Search for the cell housing the specified text and yield its [X, Y] center coordinate. 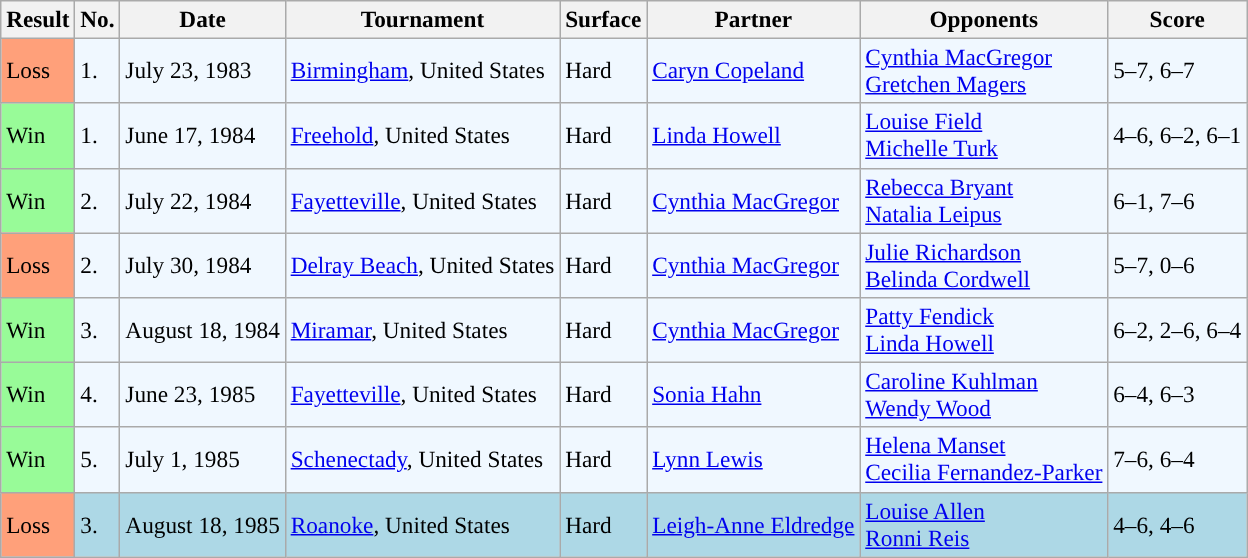
August 18, 1985 [202, 524]
Opponents [984, 19]
Louise Allen Ronni Reis [984, 524]
June 17, 1984 [202, 136]
Cynthia MacGregor Gretchen Magers [984, 70]
Linda Howell [754, 136]
No. [98, 19]
Miramar, United States [422, 330]
July 22, 1984 [202, 200]
Caroline Kuhlman Wendy Wood [984, 394]
Rebecca Bryant Natalia Leipus [984, 200]
July 30, 1984 [202, 264]
Schenectady, United States [422, 460]
Caryn Copeland [754, 70]
4. [98, 394]
Partner [754, 19]
Helena Manset Cecilia Fernandez-Parker [984, 460]
Patty Fendick Linda Howell [984, 330]
Leigh-Anne Eldredge [754, 524]
July 1, 1985 [202, 460]
Tournament [422, 19]
5–7, 6–7 [1178, 70]
6–1, 7–6 [1178, 200]
4–6, 4–6 [1178, 524]
Surface [604, 19]
Birmingham, United States [422, 70]
5–7, 0–6 [1178, 264]
June 23, 1985 [202, 394]
5. [98, 460]
4–6, 6–2, 6–1 [1178, 136]
7–6, 6–4 [1178, 460]
Lynn Lewis [754, 460]
Roanoke, United States [422, 524]
Freehold, United States [422, 136]
Delray Beach, United States [422, 264]
Result [38, 19]
Score [1178, 19]
Date [202, 19]
August 18, 1984 [202, 330]
July 23, 1983 [202, 70]
Louise Field Michelle Turk [984, 136]
Sonia Hahn [754, 394]
6–2, 2–6, 6–4 [1178, 330]
6–4, 6–3 [1178, 394]
Julie Richardson Belinda Cordwell [984, 264]
